Scan for the cell matching the given text and deliver its (X, Y) coordinate at center. 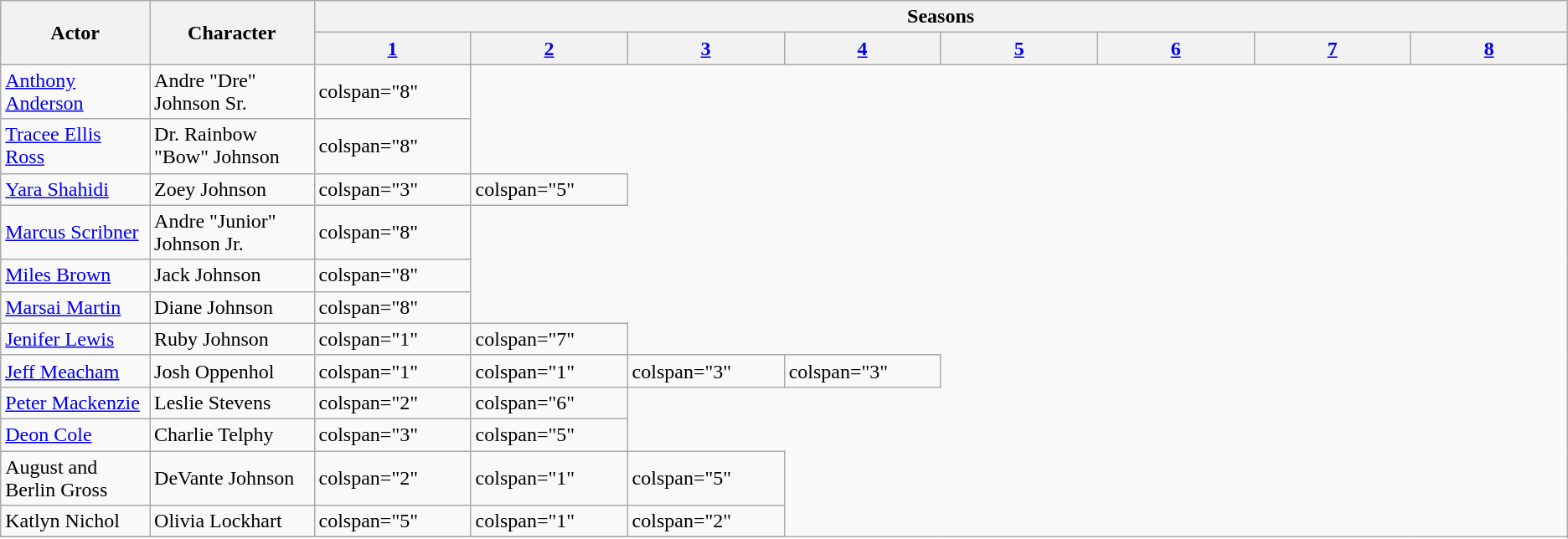
Diane Johnson (232, 307)
Tracee Ellis Ross (75, 146)
Andre "Dre" Johnson Sr. (232, 92)
Yara Shahidi (75, 189)
August and Berlin Gross (75, 477)
Dr. Rainbow "Bow" Johnson (232, 146)
Katlyn Nichol (75, 521)
colspan="6" (549, 403)
Marsai Martin (75, 307)
Josh Oppenhol (232, 371)
Anthony Anderson (75, 92)
8 (1489, 49)
Peter Mackenzie (75, 403)
Andre "Junior" Johnson Jr. (232, 233)
Deon Cole (75, 434)
2 (549, 49)
Miles Brown (75, 275)
7 (1332, 49)
Jeff Meacham (75, 371)
Ruby Johnson (232, 339)
Leslie Stevens (232, 403)
Charlie Telphy (232, 434)
6 (1176, 49)
Seasons (941, 17)
DeVante Johnson (232, 477)
Olivia Lockhart (232, 521)
colspan="7" (549, 339)
Zoey Johnson (232, 189)
3 (705, 49)
4 (863, 49)
Jack Johnson (232, 275)
Character (232, 33)
Marcus Scribner (75, 233)
1 (392, 49)
Jenifer Lewis (75, 339)
Actor (75, 33)
5 (1019, 49)
